Return [X, Y] of the center of cell containing provided text 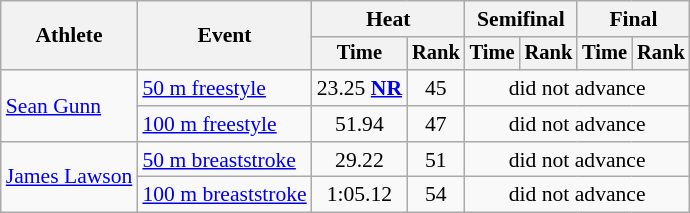
50 m freestyle [224, 88]
Final [633, 19]
100 m freestyle [224, 124]
29.22 [360, 160]
1:05.12 [360, 195]
50 m breaststroke [224, 160]
Semifinal [521, 19]
23.25 NR [360, 88]
Sean Gunn [70, 106]
51 [436, 160]
45 [436, 88]
51.94 [360, 124]
Athlete [70, 36]
100 m breaststroke [224, 195]
Event [224, 36]
47 [436, 124]
James Lawson [70, 178]
54 [436, 195]
Heat [388, 19]
